Return the [X, Y] coordinate for the center point of the cell that contains the specified text.  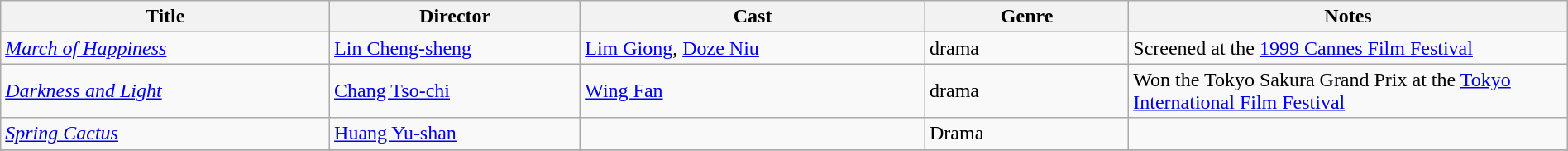
Huang Yu-shan [455, 134]
Title [165, 17]
Notes [1348, 17]
Darkness and Light [165, 91]
Genre [1026, 17]
Screened at the 1999 Cannes Film Festival [1348, 48]
Won the Tokyo Sakura Grand Prix at the Tokyo International Film Festival [1348, 91]
Director [455, 17]
Spring Cactus [165, 134]
Lin Cheng-sheng [455, 48]
Lim Giong, Doze Niu [753, 48]
Wing Fan [753, 91]
Chang Tso-chi [455, 91]
Drama [1026, 134]
March of Happiness [165, 48]
Cast [753, 17]
